Find where the given text appears and provide that cell's center as (x, y) coordinate. 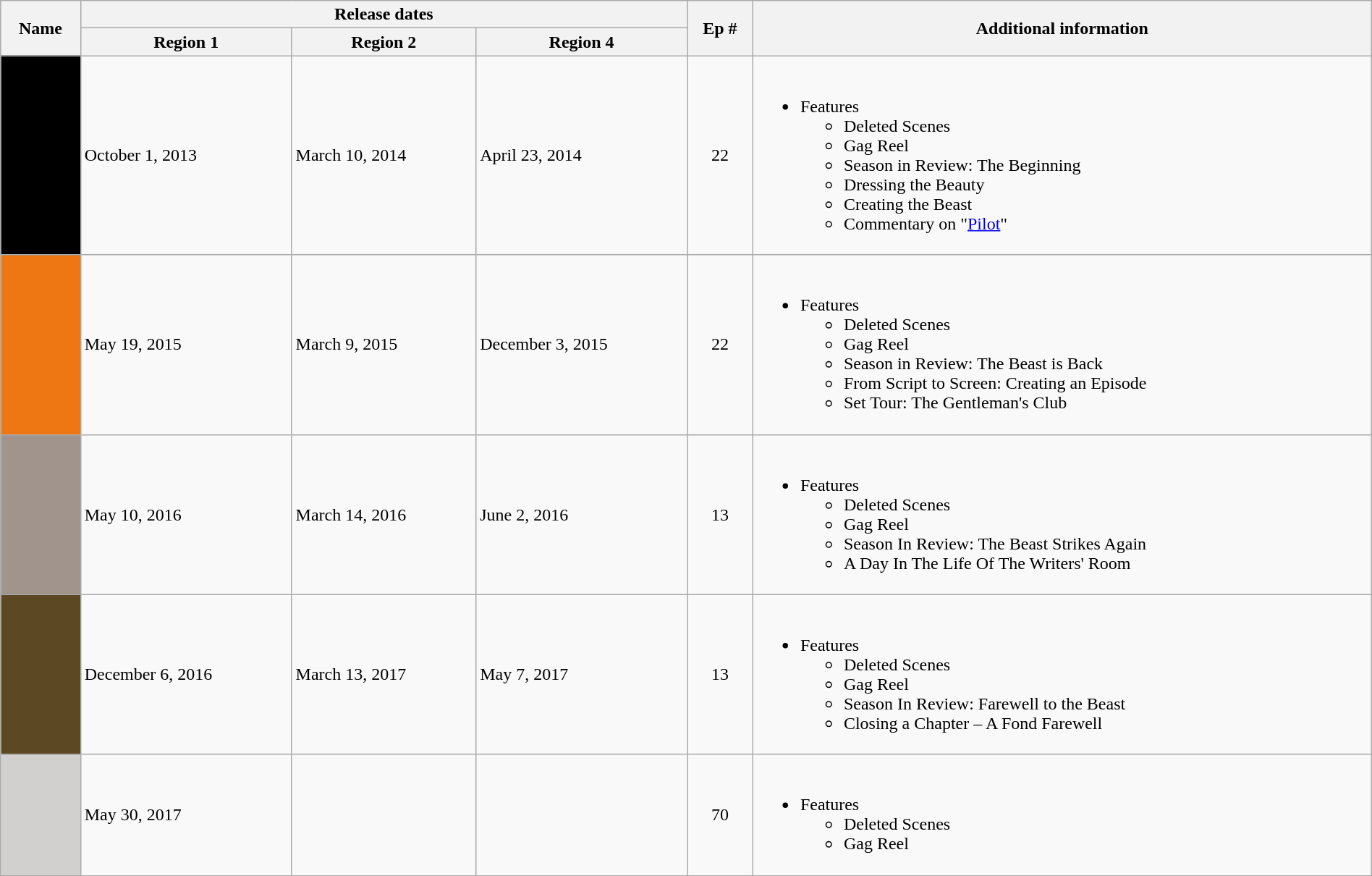
March 10, 2014 (384, 155)
March 13, 2017 (384, 675)
Region 1 (186, 42)
December 6, 2016 (186, 675)
Ep # (721, 28)
April 23, 2014 (582, 155)
May 30, 2017 (186, 815)
FeaturesDeleted ScenesGag ReelSeason In Review: Farewell to the BeastClosing a Chapter – A Fond Farewell (1062, 675)
December 3, 2015 (582, 345)
FeaturesDeleted ScenesGag Reel (1062, 815)
October 1, 2013 (186, 155)
March 14, 2016 (384, 514)
Region 2 (384, 42)
FeaturesDeleted ScenesGag ReelSeason In Review: The Beast Strikes AgainA Day In The Life Of The Writers' Room (1062, 514)
70 (721, 815)
Additional information (1062, 28)
Region 4 (582, 42)
May 19, 2015 (186, 345)
Release dates (384, 14)
May 7, 2017 (582, 675)
FeaturesDeleted ScenesGag ReelSeason in Review: The BeginningDressing the BeautyCreating the BeastCommentary on "Pilot" (1062, 155)
May 10, 2016 (186, 514)
March 9, 2015 (384, 345)
June 2, 2016 (582, 514)
FeaturesDeleted ScenesGag ReelSeason in Review: The Beast is BackFrom Script to Screen: Creating an EpisodeSet Tour: The Gentleman's Club (1062, 345)
Name (41, 28)
